Return [X, Y] of the center of cell containing provided text 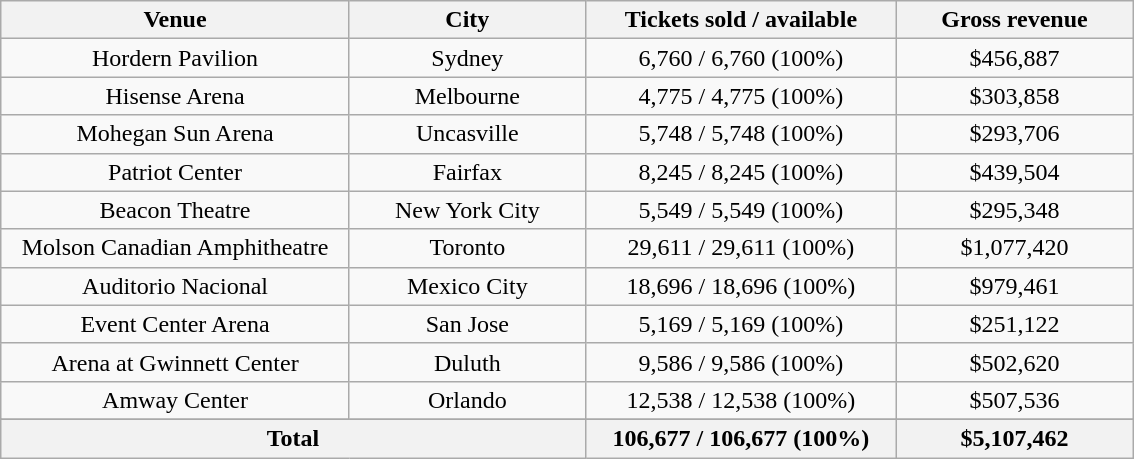
Tickets sold / available [740, 20]
Beacon Theatre [176, 210]
$251,122 [1014, 324]
9,586 / 9,586 (100%) [740, 362]
12,538 / 12,538 (100%) [740, 400]
Mohegan Sun Arena [176, 134]
$303,858 [1014, 96]
$5,107,462 [1014, 438]
4,775 / 4,775 (100%) [740, 96]
$1,077,420 [1014, 248]
29,611 / 29,611 (100%) [740, 248]
City [467, 20]
Total [294, 438]
Toronto [467, 248]
Orlando [467, 400]
Mexico City [467, 286]
Amway Center [176, 400]
6,760 / 6,760 (100%) [740, 58]
5,748 / 5,748 (100%) [740, 134]
New York City [467, 210]
Molson Canadian Amphitheatre [176, 248]
$979,461 [1014, 286]
Hordern Pavilion [176, 58]
$456,887 [1014, 58]
8,245 / 8,245 (100%) [740, 172]
Uncasville [467, 134]
San Jose [467, 324]
5,549 / 5,549 (100%) [740, 210]
Venue [176, 20]
5,169 / 5,169 (100%) [740, 324]
Fairfax [467, 172]
Auditorio Nacional [176, 286]
Duluth [467, 362]
$293,706 [1014, 134]
$507,536 [1014, 400]
Patriot Center [176, 172]
$295,348 [1014, 210]
Gross revenue [1014, 20]
Hisense Arena [176, 96]
$439,504 [1014, 172]
Sydney [467, 58]
Event Center Arena [176, 324]
106,677 / 106,677 (100%) [740, 438]
18,696 / 18,696 (100%) [740, 286]
Arena at Gwinnett Center [176, 362]
$502,620 [1014, 362]
Melbourne [467, 96]
